Detect which cell encompasses the target text, then output its [x, y] center coordinate. 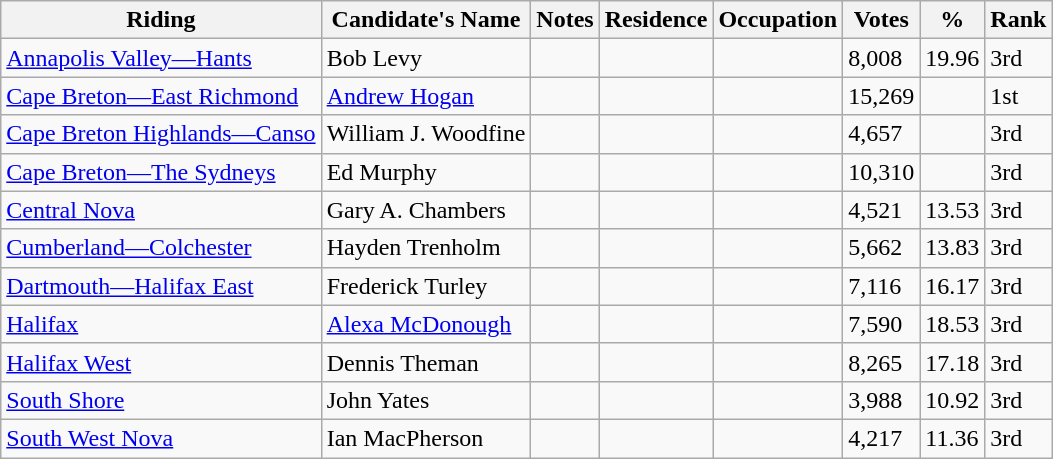
17.18 [952, 362]
Riding [161, 20]
18.53 [952, 324]
Occupation [778, 20]
Annapolis Valley—Hants [161, 58]
7,116 [882, 286]
4,521 [882, 210]
Cape Breton Highlands—Canso [161, 134]
Halifax [161, 324]
Frederick Turley [426, 286]
Ed Murphy [426, 172]
5,662 [882, 248]
10,310 [882, 172]
Bob Levy [426, 58]
16.17 [952, 286]
Halifax West [161, 362]
Central Nova [161, 210]
8,265 [882, 362]
John Yates [426, 400]
Rank [1018, 20]
Cape Breton—East Richmond [161, 96]
8,008 [882, 58]
South West Nova [161, 438]
4,217 [882, 438]
1st [1018, 96]
Candidate's Name [426, 20]
13.53 [952, 210]
13.83 [952, 248]
Hayden Trenholm [426, 248]
Dartmouth—Halifax East [161, 286]
Notes [565, 20]
% [952, 20]
Cape Breton—The Sydneys [161, 172]
Alexa McDonough [426, 324]
Andrew Hogan [426, 96]
3,988 [882, 400]
South Shore [161, 400]
Residence [656, 20]
Dennis Theman [426, 362]
Gary A. Chambers [426, 210]
Ian MacPherson [426, 438]
Votes [882, 20]
7,590 [882, 324]
Cumberland—Colchester [161, 248]
4,657 [882, 134]
William J. Woodfine [426, 134]
19.96 [952, 58]
15,269 [882, 96]
10.92 [952, 400]
11.36 [952, 438]
